Scan for the cell matching the given text and deliver its [X, Y] coordinate at center. 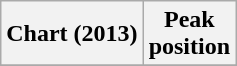
Chart (2013) [72, 34]
Peakposition [189, 34]
